Return (x, y) of the center of cell containing provided text 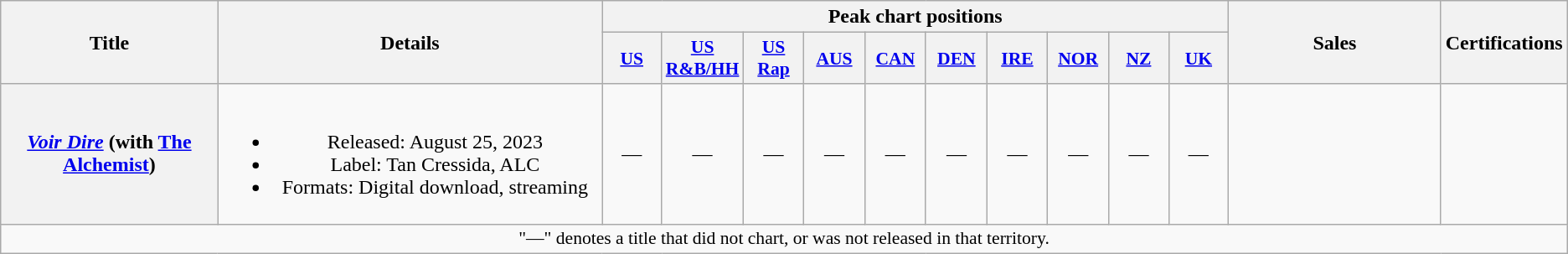
NZ (1139, 59)
USRap (773, 59)
Details (410, 42)
Voir Dire (with The Alchemist) (109, 154)
DEN (957, 59)
UK (1199, 59)
NOR (1079, 59)
CAN (895, 59)
US (632, 59)
AUS (834, 59)
Certifications (1504, 42)
"—" denotes a title that did not chart, or was not released in that territory. (784, 239)
Sales (1335, 42)
USR&B/HH (703, 59)
Peak chart positions (916, 17)
Title (109, 42)
Released: August 25, 2023Label: Tan Cressida, ALCFormats: Digital download, streaming (410, 154)
IRE (1017, 59)
